Search for the cell housing the specified text and yield its (x, y) center coordinate. 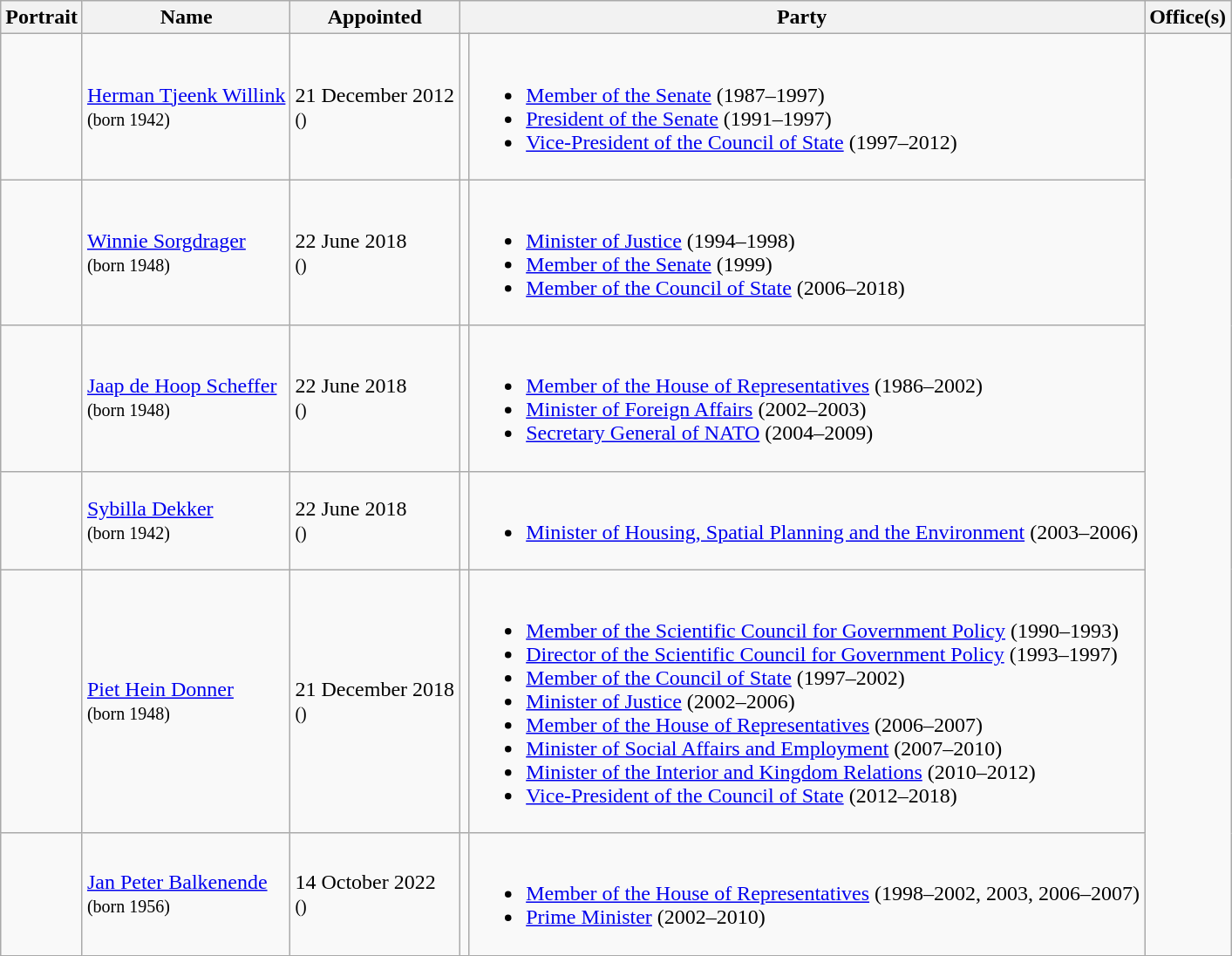
Herman Tjeenk Willink (born 1942) (186, 106)
Minister of Housing, Spatial Planning and the Environment (2003–2006) (807, 520)
21 December 2012 () (375, 106)
Member of the Senate (1987–1997)President of the Senate (1991–1997)Vice-President of the Council of State (1997–2012) (807, 106)
Minister of Justice (1994–1998)Member of the Senate (1999)Member of the Council of State (2006–2018) (807, 253)
Member of the House of Representatives (1986–2002)Minister of Foreign Affairs (2002–2003)Secretary General of NATO (2004–2009) (807, 398)
Party (802, 17)
Jan Peter Balkenende (born 1956) (186, 894)
14 October 2022 () (375, 894)
Office(s) (1188, 17)
Winnie Sorgdrager (born 1948) (186, 253)
Member of the House of Representatives (1998–2002, 2003, 2006–2007)Prime Minister (2002–2010) (807, 894)
Name (186, 17)
Portrait (42, 17)
Piet Hein Donner (born 1948) (186, 701)
Appointed (375, 17)
Sybilla Dekker (born 1942) (186, 520)
Jaap de Hoop Scheffer (born 1948) (186, 398)
21 December 2018 () (375, 701)
